Determine the (X, Y) coordinate at the center of the cell enclosing the given text.  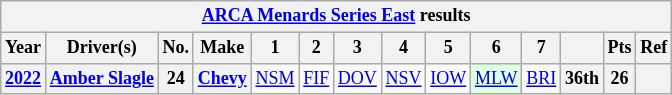
No. (176, 48)
Ref (654, 48)
NSV (404, 78)
NSM (275, 78)
Chevy (222, 78)
Amber Slagle (102, 78)
IOW (448, 78)
MLW (496, 78)
24 (176, 78)
DOV (358, 78)
ARCA Menards Series East results (336, 16)
26 (620, 78)
36th (582, 78)
5 (448, 48)
6 (496, 48)
BRI (542, 78)
2 (316, 48)
Make (222, 48)
FIF (316, 78)
Year (24, 48)
7 (542, 48)
3 (358, 48)
2022 (24, 78)
Driver(s) (102, 48)
Pts (620, 48)
1 (275, 48)
4 (404, 48)
